Identify which cell holds the provided text, then report its [X, Y] central coordinate. 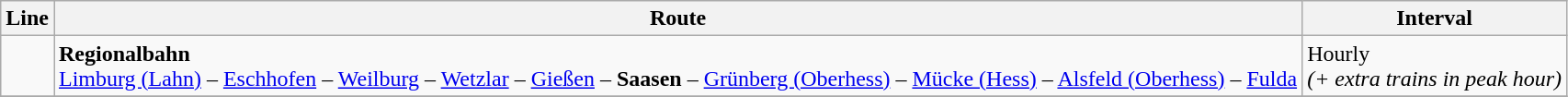
Route [677, 18]
Interval [1435, 18]
Line [28, 18]
RegionalbahnLimburg (Lahn) – Eschhofen – Weilburg – Wetzlar – Gießen – Saasen – Grünberg (Oberhess) – Mücke (Hess) – Alsfeld (Oberhess) – Fulda [677, 67]
Hourly (+ extra trains in peak hour) [1435, 67]
